Locate the cell with the specified text and output its (X, Y) center coordinate. 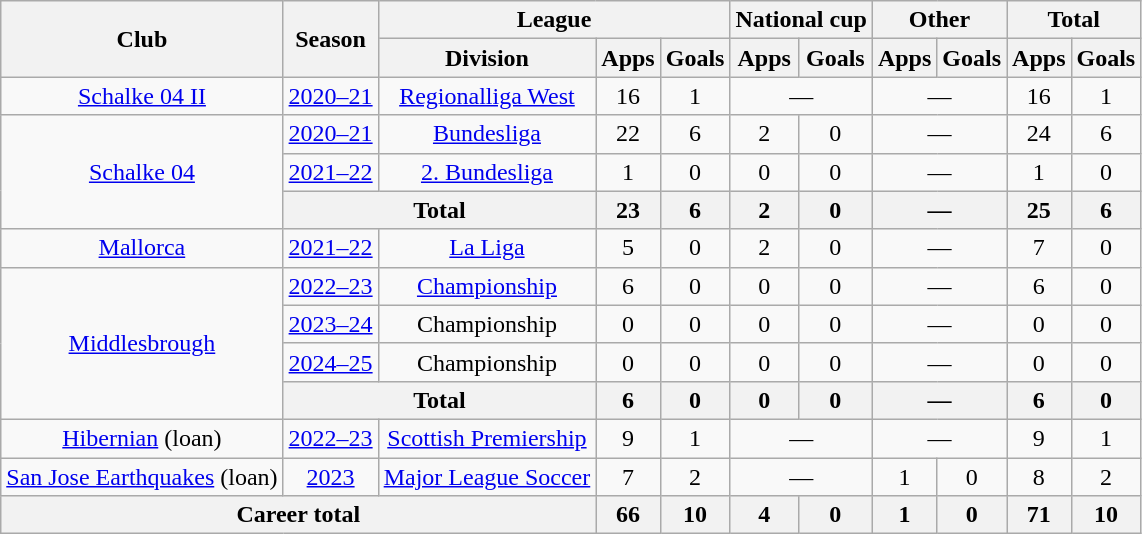
24 (1039, 134)
Schalke 04 II (142, 96)
Division (487, 58)
Bundesliga (487, 134)
Schalke 04 (142, 172)
National cup (801, 20)
4 (764, 515)
Career total (298, 515)
25 (1039, 210)
Other (939, 20)
Club (142, 39)
23 (628, 210)
Mallorca (142, 248)
71 (1039, 515)
22 (628, 134)
8 (1039, 477)
Hibernian (loan) (142, 438)
Regionalliga West (487, 96)
Scottish Premiership (487, 438)
San Jose Earthquakes (loan) (142, 477)
5 (628, 248)
Season (330, 39)
66 (628, 515)
2. Bundesliga (487, 172)
Major League Soccer (487, 477)
Middlesbrough (142, 343)
2023 (330, 477)
La Liga (487, 248)
League (554, 20)
2023–24 (330, 324)
2024–25 (330, 362)
